Detect which cell encompasses the target text, then output its [x, y] center coordinate. 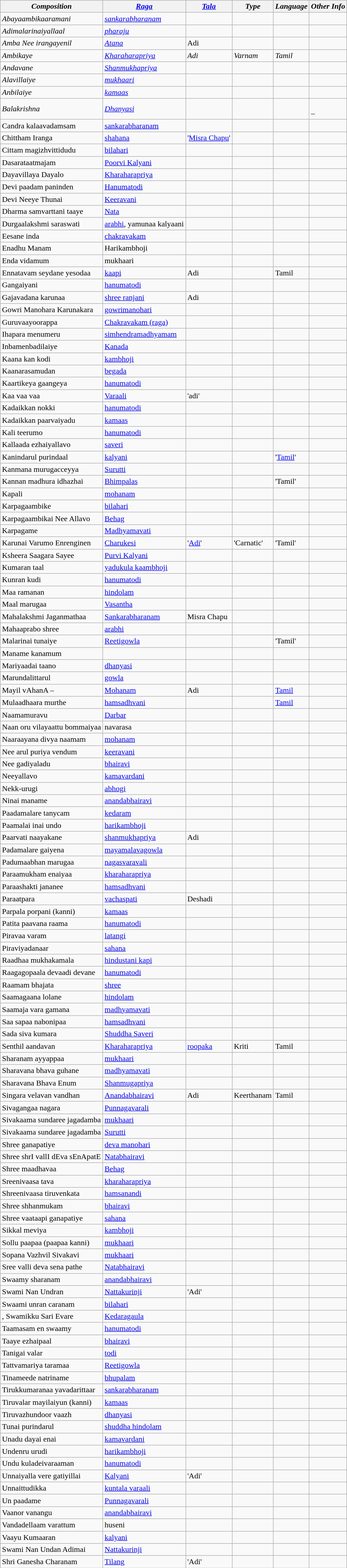
Undu kuladeivaraaman [52, 1464]
Atana [144, 43]
Madhyamavati [144, 531]
Kaana kan kodi [52, 359]
Sopana Vazhvil Sivakavi [52, 1255]
begada [144, 371]
Harikambhoji [144, 248]
Padamalare gaiyena [52, 850]
Poorvi Kalyani [144, 162]
Keeravani [144, 199]
Enadhu Manam [52, 248]
Devi Neeye Thunai [52, 199]
Taaye ezhaipaal [52, 1341]
Tinameede natriname [52, 1378]
Vaayu Kumaaran [52, 1537]
'adi' [209, 396]
Gajavadana karunaa [52, 297]
vachaspati [144, 899]
Gowri Manohara Karunakara [52, 310]
Sharavana Bhava Enum [52, 1083]
Ihapara menumeru [52, 334]
nagasvaravali [144, 862]
Tattvamariya taramaa [52, 1365]
Swaamy sharanam [52, 1279]
Nee gadiyaladu [52, 764]
Naaraayana divya naamam [52, 739]
Other Info [328, 6]
Balakrishna [52, 109]
Un paadame [52, 1500]
Dasarataatmajam [52, 162]
Shree maadhavaa [52, 1169]
pharaju [144, 31]
Shree shrI vallI dEva sEnApatE [52, 1157]
kedaram [144, 813]
Ksheera Saagara Sayee [52, 555]
Kaartikeya gaangeya [52, 383]
Paarvati naayakane [52, 838]
Misra Chapu [209, 617]
Tirukkumaranaa yavadarittaar [52, 1390]
Chittham Iranga [52, 138]
Shuddha Saveri [144, 1034]
Paadamalare tanycam [52, 813]
'Misra Chapu' [209, 138]
shuddha hindolam [144, 1427]
Tiruvalar mayilaiyun (kanni) [52, 1402]
Kriti [253, 1046]
Shanmugapriya [144, 1083]
Paamalai inai undo [52, 825]
Saa sapaa nabonipaa [52, 1022]
Karunai Varumo Enrenginen [52, 543]
Saamagaana lolane [52, 997]
Unadu dayai enai [52, 1439]
Malarinai tunaiye [52, 641]
shanmukhapriya [144, 838]
Karpagame [52, 531]
Bhimpalas [144, 481]
Kanmana murugacceyya [52, 469]
deva manohari [144, 1145]
Singara velavan vandhan [52, 1095]
Sankarabharanam [144, 617]
Shree vaataapi ganapatiye [52, 1218]
latangi [144, 936]
shahana [144, 138]
Alavillaiye [52, 80]
Kunran kudi [52, 580]
Vandadellaam varattum [52, 1525]
abhogi [144, 789]
Darbar [144, 715]
Tiruvazhundoor vaazh [52, 1414]
Varnam [253, 55]
Charukesi [144, 543]
Kannan madhura idhazhai [52, 481]
Dayavillaya Dayalo [52, 175]
gowrimanohari [144, 310]
Kali teerumo [52, 432]
Gangaiyani [52, 285]
Vaanor vanangu [52, 1513]
Andavane [52, 68]
Raamam bhajata [52, 985]
Dhanyasi [144, 109]
Chakravakam (raga) [144, 322]
Mayil vAhanA – [52, 690]
Undenru urudi [52, 1451]
simhendramadhyamam [144, 334]
Amba Nee irangayenil [52, 43]
Karpagaambikai Nee Allavo [52, 518]
Deshadi [209, 899]
Enda vidamum [52, 261]
Naan oru vilayaattu bommaiyaa [52, 727]
Tala [209, 6]
Kapali [52, 494]
Kalyani [144, 1476]
todi [144, 1353]
Candra kalaavadamsam [52, 125]
Cittam magizhvittidudu [52, 150]
Shree shhanmukam [52, 1206]
Paraamukham enaiyaa [52, 874]
Patita paavana raama [52, 923]
Nee arul puriya vendum [52, 752]
Swami Nan Undran [52, 1292]
saveri [144, 445]
Saamaja vara gamana [52, 1009]
Swaami unran caranam [52, 1304]
Mulaadhaara murthe [52, 702]
Raadhaa mukhakamala [52, 960]
Maal marugaa [52, 604]
Sharanam ayyappaa [52, 1058]
Abayaambikaaramani [52, 19]
Kadaikkan paarvaiyadu [52, 420]
Anbilaiye [52, 92]
Guruvaayoorappa [52, 322]
Nekk-urugi [52, 789]
Mahaaprabo shree [52, 629]
yadukula kaambhoji [144, 568]
Shanmukhapriya [144, 68]
Kumaran taal [52, 568]
Kanindarul purindaal [52, 457]
Ninai maname [52, 801]
Eesane inda [52, 236]
Hanumatodi [144, 187]
Nata [144, 212]
Senthil aandavan [52, 1046]
Language [291, 6]
Taamasam en swaamy [52, 1328]
Paraashakti jananee [52, 887]
Maa ramanan [52, 592]
hindustani kapi [144, 960]
Kedaragaula [144, 1316]
Shree ganapatiye [52, 1145]
Tilang [144, 1562]
hamsanandi [144, 1194]
bhupalam [144, 1378]
Neeyallavo [52, 776]
Purvi Kalyani [144, 555]
mayamalavagowla [144, 850]
Parpala porpani (kanni) [52, 911]
Marundalittarul [52, 678]
Raagagopaala devaadi devane [52, 973]
arabhi, yamunaa kalyaani [144, 224]
Karpagaambike [52, 506]
Durgaalakshmi saraswati [52, 224]
Mohanam [144, 690]
Padumaabhan marugaa [52, 862]
shree ranjani [144, 297]
Shreenivaasa tiruvenkata [52, 1194]
Vasantha [144, 604]
roopaka [209, 1046]
Unnaittudikka [52, 1488]
Devi paadam paninden [52, 187]
Sreenivaasa tava [52, 1181]
chakravakam [144, 236]
kuntala varaali [144, 1488]
Piraviyadanaar [52, 948]
Varaali [144, 396]
Kanada [144, 346]
Keerthanam [253, 1095]
Tunai purindarul [52, 1427]
Sada siva kumara [52, 1034]
Shri Ganesha Charanam [52, 1562]
kaapi [144, 273]
Sollu paapaa (paapaa kanni) [52, 1243]
Ennatavam seydane yesodaa [52, 273]
Unnaiyalla vere gatiyillai [52, 1476]
Mariyaadai taano [52, 666]
Dharma samvarttani taaye [52, 212]
Naamamuravu [52, 715]
Composition [52, 6]
Sree valli deva sena pathe [52, 1267]
'Carnatic' [253, 543]
Sivagangaa nagara [52, 1107]
arabhi [144, 629]
navarasa [144, 727]
gowla [144, 678]
Mahalakshmi Jaganmathaa [52, 617]
Kaanarasamudan [52, 371]
Inbamenbadilaiye [52, 346]
Kallaada ezhaiyallavo [52, 445]
Swami Nan Undan Adimai [52, 1550]
Sharavana bhava guhane [52, 1071]
Piravaa varam [52, 936]
Sikkal meviya [52, 1230]
shree [144, 985]
, Swamikku Sari Evare [52, 1316]
Raga [144, 6]
huseni [144, 1525]
Maname kanamum [52, 653]
Paraatpara [52, 899]
Kaa vaa vaa [52, 396]
Adimalarinaiyallaal [52, 31]
Ambikaye [52, 55]
keeravani [144, 752]
– [328, 109]
Kadaikkan nokki [52, 408]
Anandabhairavi [144, 1095]
Type [253, 6]
Tanigai valar [52, 1353]
